From the cell containing the given text, extract its center point as (X, Y) coordinate. 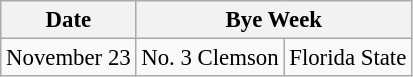
No. 3 Clemson (210, 58)
November 23 (68, 58)
Florida State (348, 58)
Date (68, 20)
Bye Week (274, 20)
